Identify which cell holds the provided text, then report its [x, y] central coordinate. 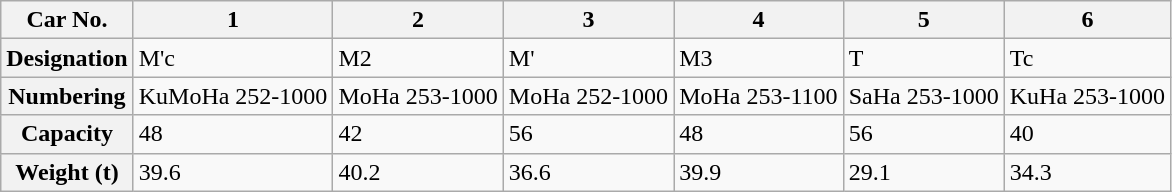
Weight (t) [67, 172]
M'c [233, 58]
3 [588, 20]
5 [924, 20]
1 [233, 20]
6 [1087, 20]
M' [588, 58]
Capacity [67, 134]
MoHa 252-1000 [588, 96]
34.3 [1087, 172]
MoHa 253-1000 [418, 96]
39.6 [233, 172]
MoHa 253-1100 [759, 96]
M3 [759, 58]
SaHa 253-1000 [924, 96]
40 [1087, 134]
Designation [67, 58]
KuHa 253-1000 [1087, 96]
KuMoHa 252-1000 [233, 96]
42 [418, 134]
Numbering [67, 96]
Tc [1087, 58]
4 [759, 20]
36.6 [588, 172]
39.9 [759, 172]
40.2 [418, 172]
M2 [418, 58]
T [924, 58]
29.1 [924, 172]
Car No. [67, 20]
2 [418, 20]
